Pinpoint the cell where the given text exists, returning its (X, Y) midpoint coordinate. 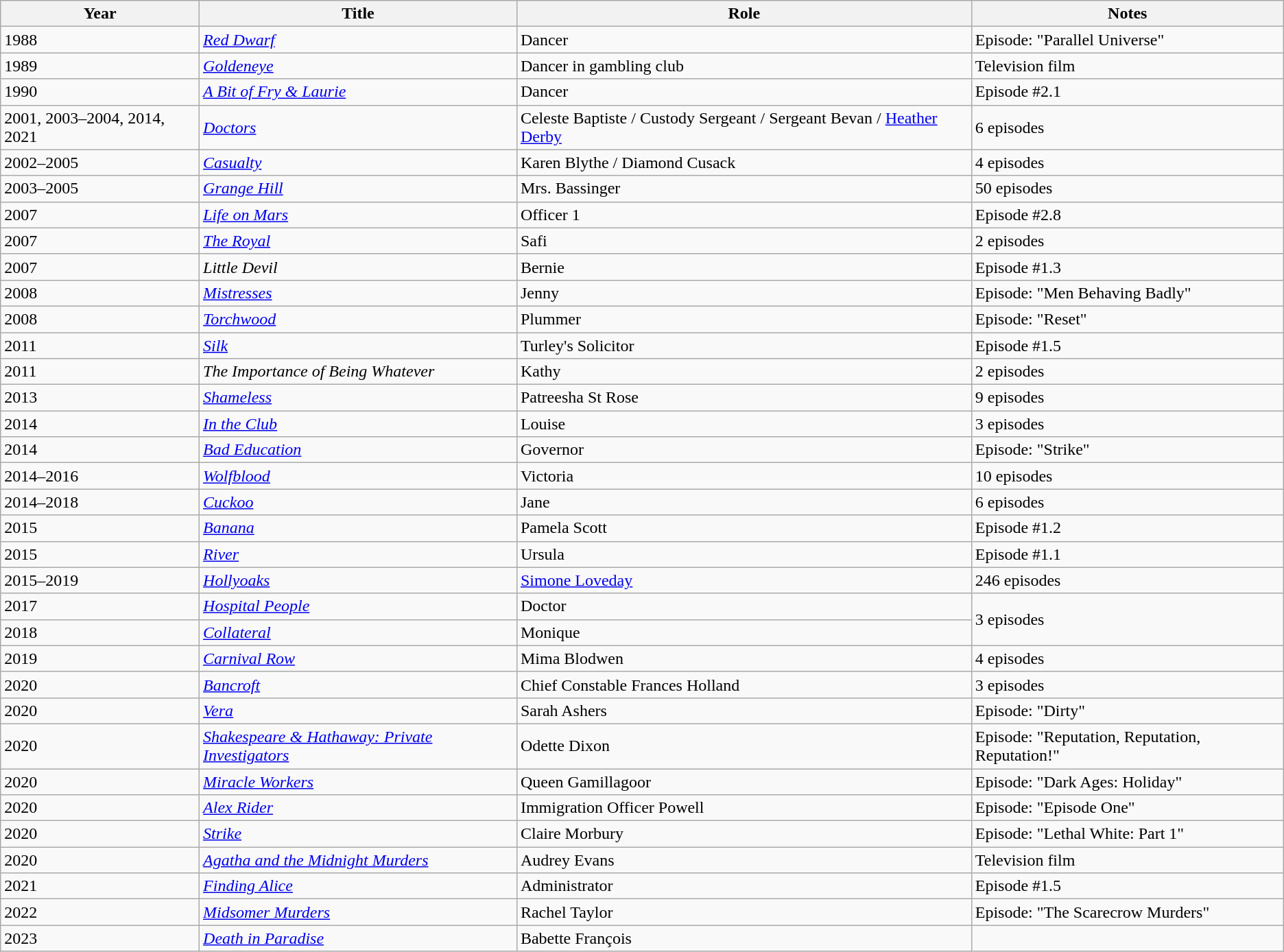
Rachel Taylor (744, 912)
Queen Gamillagoor (744, 781)
Kathy (744, 372)
Role (744, 14)
Mima Blodwen (744, 658)
Mistresses (358, 293)
Chief Constable Frances Holland (744, 685)
Karen Blythe / Diamond Cusack (744, 163)
1989 (100, 66)
Celeste Baptiste / Custody Sergeant / Sergeant Bevan / Heather Derby (744, 128)
Episode: "Reputation, Reputation, Reputation!" (1128, 746)
In the Club (358, 424)
1988 (100, 40)
Officer 1 (744, 215)
2014–2018 (100, 502)
2022 (100, 912)
Safi (744, 241)
Agatha and the Midnight Murders (358, 860)
Little Devil (358, 267)
2023 (100, 938)
Alex Rider (358, 808)
Louise (744, 424)
Carnival Row (358, 658)
A Bit of Fry & Laurie (358, 92)
Immigration Officer Powell (744, 808)
Casualty (358, 163)
Episode #1.1 (1128, 554)
Babette François (744, 938)
Vera (358, 711)
Sarah Ashers (744, 711)
The Importance of Being Whatever (358, 372)
Episode: "Reset" (1128, 319)
Mrs. Bassinger (744, 189)
Episode: "Episode One" (1128, 808)
Hospital People (358, 606)
Episode #1.3 (1128, 267)
The Royal (358, 241)
Dancer in gambling club (744, 66)
2013 (100, 398)
10 episodes (1128, 476)
Simone Loveday (744, 580)
Life on Mars (358, 215)
Episode #1.2 (1128, 528)
Doctor (744, 606)
Bernie (744, 267)
Victoria (744, 476)
Silk (358, 345)
2017 (100, 606)
Episode #2.8 (1128, 215)
Cuckoo (358, 502)
Torchwood (358, 319)
Notes (1128, 14)
Episode: "Parallel Universe" (1128, 40)
Episode: "The Scarecrow Murders" (1128, 912)
Bancroft (358, 685)
Hollyoaks (358, 580)
River (358, 554)
Administrator (744, 886)
246 episodes (1128, 580)
50 episodes (1128, 189)
Episode: "Men Behaving Badly" (1128, 293)
Episode: "Dark Ages: Holiday" (1128, 781)
Governor (744, 450)
2003–2005 (100, 189)
Patreesha St Rose (744, 398)
Finding Alice (358, 886)
Turley's Solicitor (744, 345)
Title (358, 14)
Plummer (744, 319)
Pamela Scott (744, 528)
Episode #2.1 (1128, 92)
Jane (744, 502)
Bad Education (358, 450)
Goldeneye (358, 66)
2015–2019 (100, 580)
Episode: "Lethal White: Part 1" (1128, 834)
2014–2016 (100, 476)
Midsomer Murders (358, 912)
Strike (358, 834)
9 episodes (1128, 398)
Wolfblood (358, 476)
Odette Dixon (744, 746)
Red Dwarf (358, 40)
Audrey Evans (744, 860)
Ursula (744, 554)
Doctors (358, 128)
2002–2005 (100, 163)
Miracle Workers (358, 781)
2019 (100, 658)
Episode: "Strike" (1128, 450)
2001, 2003–2004, 2014, 2021 (100, 128)
Episode: "Dirty" (1128, 711)
Death in Paradise (358, 938)
Grange Hill (358, 189)
1990 (100, 92)
Shameless (358, 398)
Banana (358, 528)
Year (100, 14)
2018 (100, 632)
Shakespeare & Hathaway: Private Investigators (358, 746)
Collateral (358, 632)
Monique (744, 632)
Jenny (744, 293)
2021 (100, 886)
Claire Morbury (744, 834)
